Capture the cell that displays the provided text and extract its (x, y) central coordinate. 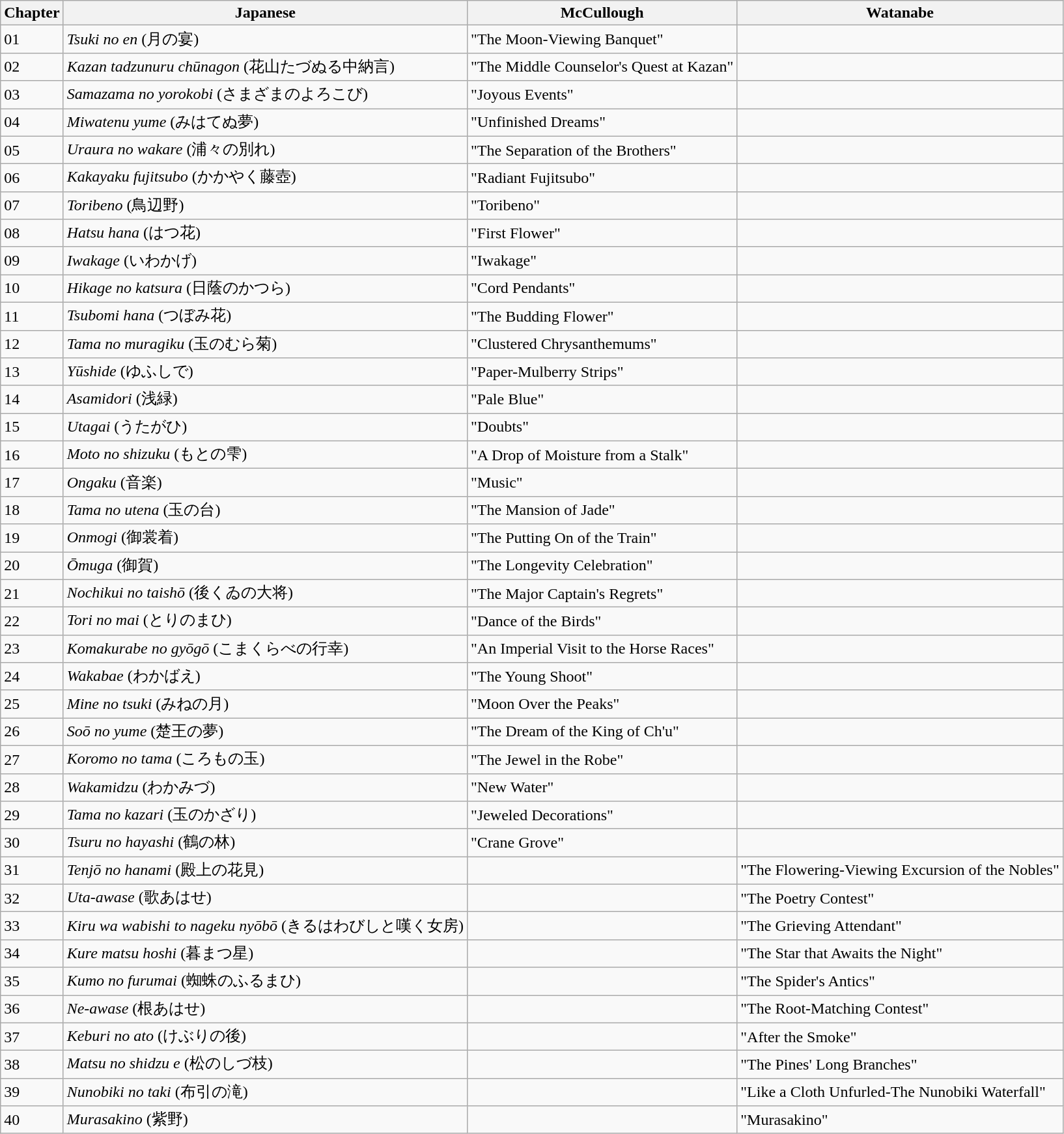
12 (32, 344)
"Dance of the Birds" (602, 621)
"Unfinished Dreams" (602, 122)
Yūshide (ゆふしで) (265, 372)
Nochikui no taishō (後くゐの大将) (265, 594)
06 (32, 178)
Kakayaku fujitsubo (かかやく藤壺) (265, 178)
30 (32, 842)
McCullough (602, 13)
Toribeno (鳥辺野) (265, 206)
Kure matsu hoshi (暮まつ星) (265, 953)
"New Water" (602, 788)
"Moon Over the Peaks" (602, 704)
Tama no kazari (玉のかざり) (265, 815)
Matsu no shidzu e (松のしづ枝) (265, 1065)
Asamidori (浅緑) (265, 400)
Moto no shizuku (もとの雫) (265, 454)
11 (32, 316)
01 (32, 39)
"A Drop of Moisture from a Stalk" (602, 454)
34 (32, 953)
Ne-awase (根あはせ) (265, 1009)
26 (32, 732)
16 (32, 454)
Ongaku (音楽) (265, 483)
Mine no tsuki (みねの月) (265, 704)
Japanese (265, 13)
Utagai (うたがひ) (265, 427)
"Jeweled Decorations" (602, 815)
"Toribeno" (602, 206)
Onmogi (御裳着) (265, 538)
"The Mansion of Jade" (602, 510)
"The Dream of the King of Ch'u" (602, 732)
"The Longevity Celebration" (602, 566)
13 (32, 372)
Nunobiki no taki (布引の滝) (265, 1092)
Tama no utena (玉の台) (265, 510)
Kumo no furumai (蜘蛛のふるまひ) (265, 982)
Tama no muragiku (玉のむら菊) (265, 344)
36 (32, 1009)
"The Major Captain's Regrets" (602, 594)
Watanabe (900, 13)
"Music" (602, 483)
"Paper-Mulberry Strips" (602, 372)
02 (32, 66)
Komakurabe no gyōgō (こまくらべの行幸) (265, 648)
"Clustered Chrysanthemums" (602, 344)
19 (32, 538)
"The Grieving Attendant" (900, 926)
04 (32, 122)
38 (32, 1065)
Ōmuga (御賀) (265, 566)
"The Separation of the Brothers" (602, 150)
15 (32, 427)
35 (32, 982)
"First Flower" (602, 233)
31 (32, 871)
Chapter (32, 13)
"Joyous Events" (602, 95)
"Like a Cloth Unfurled-The Nunobiki Waterfall" (900, 1092)
37 (32, 1036)
18 (32, 510)
"Cord Pendants" (602, 289)
32 (32, 898)
24 (32, 677)
Uta-awase (歌あはせ) (265, 898)
"The Poetry Contest" (900, 898)
14 (32, 400)
28 (32, 788)
Kiru wa wabishi to nageku nyōbō (きるはわびしと嘆く女房) (265, 926)
Wakamidzu (わかみづ) (265, 788)
"The Putting On of the Train" (602, 538)
"The Pines' Long Branches" (900, 1065)
"Murasakino" (900, 1120)
Hatsu hana (はつ花) (265, 233)
Tsubomi hana (つぼみ花) (265, 316)
"An Imperial Visit to the Horse Races" (602, 648)
Soō no yume (楚王の夢) (265, 732)
"The Spider's Antics" (900, 982)
22 (32, 621)
"Pale Blue" (602, 400)
20 (32, 566)
"Crane Grove" (602, 842)
Koromo no tama (ころもの玉) (265, 759)
Iwakage (いわかげ) (265, 260)
08 (32, 233)
05 (32, 150)
Keburi no ato (けぶりの後) (265, 1036)
Hikage no katsura (日蔭のかつら) (265, 289)
"The Middle Counselor's Quest at Kazan" (602, 66)
Samazama no yorokobi (さまざまのよろこび) (265, 95)
"The Moon-Viewing Banquet" (602, 39)
Wakabae (わかばえ) (265, 677)
03 (32, 95)
33 (32, 926)
"The Flowering-Viewing Excursion of the Nobles" (900, 871)
27 (32, 759)
Tenjō no hanami (殿上の花見) (265, 871)
39 (32, 1092)
Murasakino (紫野) (265, 1120)
29 (32, 815)
10 (32, 289)
40 (32, 1120)
07 (32, 206)
Miwatenu yume (みはてぬ夢) (265, 122)
"The Budding Flower" (602, 316)
21 (32, 594)
09 (32, 260)
23 (32, 648)
"After the Smoke" (900, 1036)
Tori no mai (とりのまひ) (265, 621)
Tsuki no en (月の宴) (265, 39)
"The Young Shoot" (602, 677)
Kazan tadzunuru chūnagon (花山たづぬる中納言) (265, 66)
"Iwakage" (602, 260)
Tsuru no hayashi (鶴の林) (265, 842)
"The Star that Awaits the Night" (900, 953)
17 (32, 483)
"Doubts" (602, 427)
"The Root-Matching Contest" (900, 1009)
"Radiant Fujitsubo" (602, 178)
"The Jewel in the Robe" (602, 759)
Uraura no wakare (浦々の別れ) (265, 150)
25 (32, 704)
